Capture the cell that displays the provided text and extract its [x, y] central coordinate. 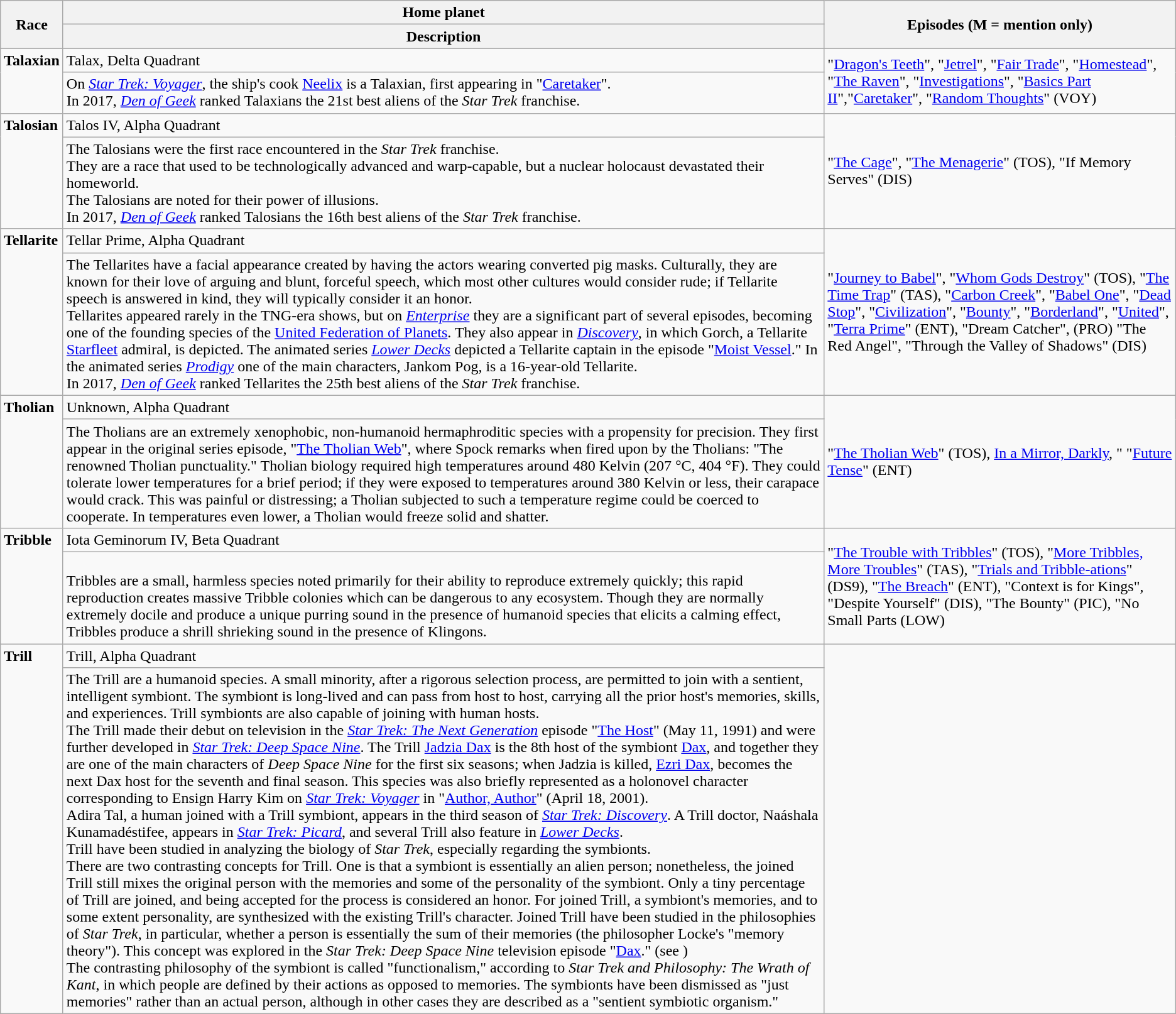
Talaxian [32, 80]
"The Cage", "The Menagerie" (TOS), "If Memory Serves" (DIS) [1000, 171]
Talosian [32, 171]
Tribble [32, 586]
Trill, Alpha Quadrant [444, 655]
Talos IV, Alpha Quadrant [444, 125]
Description [444, 36]
Talax, Delta Quadrant [444, 60]
Unknown, Alpha Quadrant [444, 407]
Episodes (M = mention only) [1000, 25]
Tellar Prime, Alpha Quadrant [444, 241]
Race [32, 25]
Iota Geminorum IV, Beta Quadrant [444, 540]
Tellarite [32, 312]
Trill [32, 828]
Home planet [444, 13]
"Dragon's Teeth", "Jetrel", "Fair Trade", "Homestead", "The Raven", "Investigations", "Basics Part II","Caretaker", "Random Thoughts" (VOY) [1000, 80]
"The Tholian Web" (TOS), In a Mirror, Darkly, " "Future Tense" (ENT) [1000, 461]
Tholian [32, 461]
